Detect which cell encompasses the target text, then output its (x, y) center coordinate. 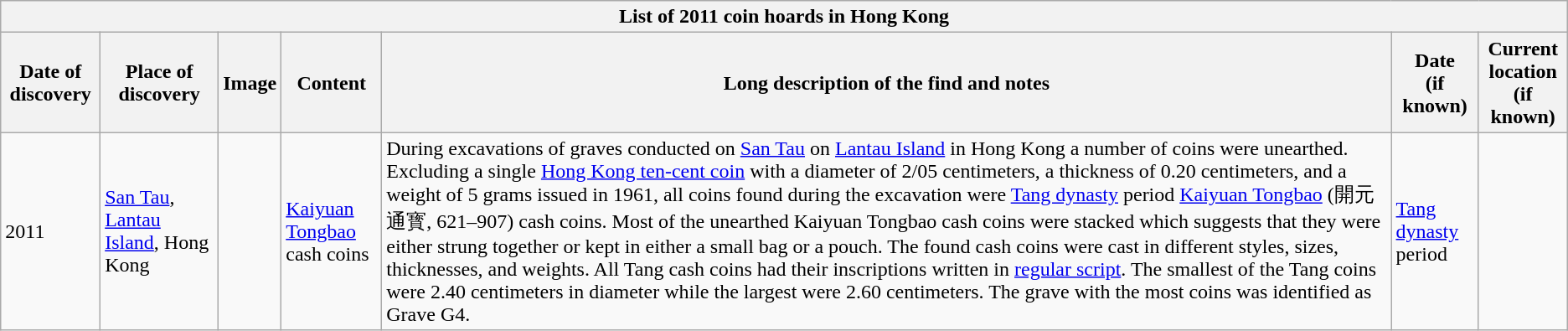
Tang dynasty period (1435, 231)
Date(if known) (1435, 82)
Content (332, 82)
2011 (50, 231)
Kaiyuan Tongbao cash coins (332, 231)
Date of discovery (50, 82)
Current location(if known) (1523, 82)
Place of discovery (159, 82)
Long description of the find and notes (886, 82)
List of 2011 coin hoards in Hong Kong (784, 17)
Image (250, 82)
San Tau, Lantau Island, Hong Kong (159, 231)
